Output the (X, Y) coordinate of the center of the cell containing the given text.  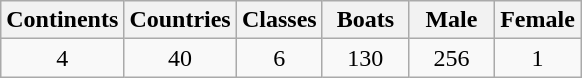
Continents (62, 20)
4 (62, 58)
6 (279, 58)
Classes (279, 20)
Female (537, 20)
Boats (365, 20)
130 (365, 58)
256 (451, 58)
40 (180, 58)
1 (537, 58)
Countries (180, 20)
Male (451, 20)
